Scan for the cell matching the given text and deliver its [X, Y] coordinate at center. 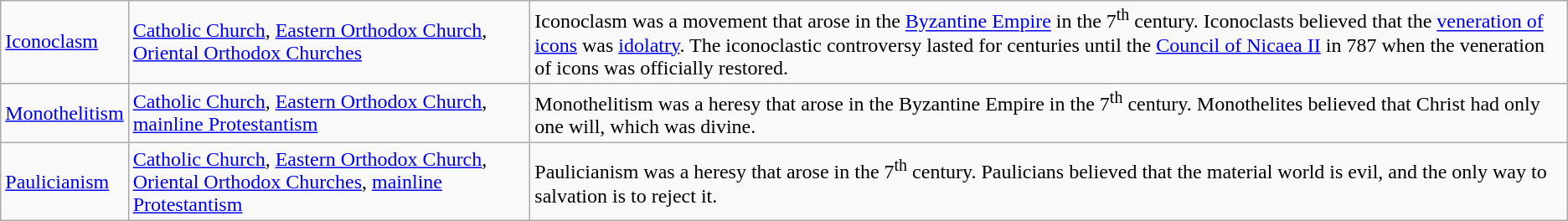
Iconoclasm [64, 42]
Catholic Church, Eastern Orthodox Church, Oriental Orthodox Churches, mainline Protestantism [329, 182]
Paulicianism [64, 182]
Catholic Church, Eastern Orthodox Church, mainline Protestantism [329, 113]
Catholic Church, Eastern Orthodox Church, Oriental Orthodox Churches [329, 42]
Monothelitism [64, 113]
